Scan for the cell matching the given text and deliver its [X, Y] coordinate at center. 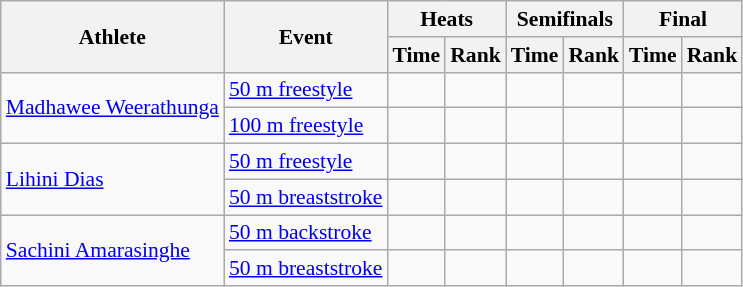
50 m backstroke [306, 233]
Final [683, 19]
Heats [446, 19]
Sachini Amarasinghe [112, 250]
Event [306, 36]
Semifinals [565, 19]
100 m freestyle [306, 126]
Athlete [112, 36]
Madhawee Weerathunga [112, 108]
Lihini Dias [112, 180]
